Return the [X, Y] coordinate for the center point of the cell that contains the specified text.  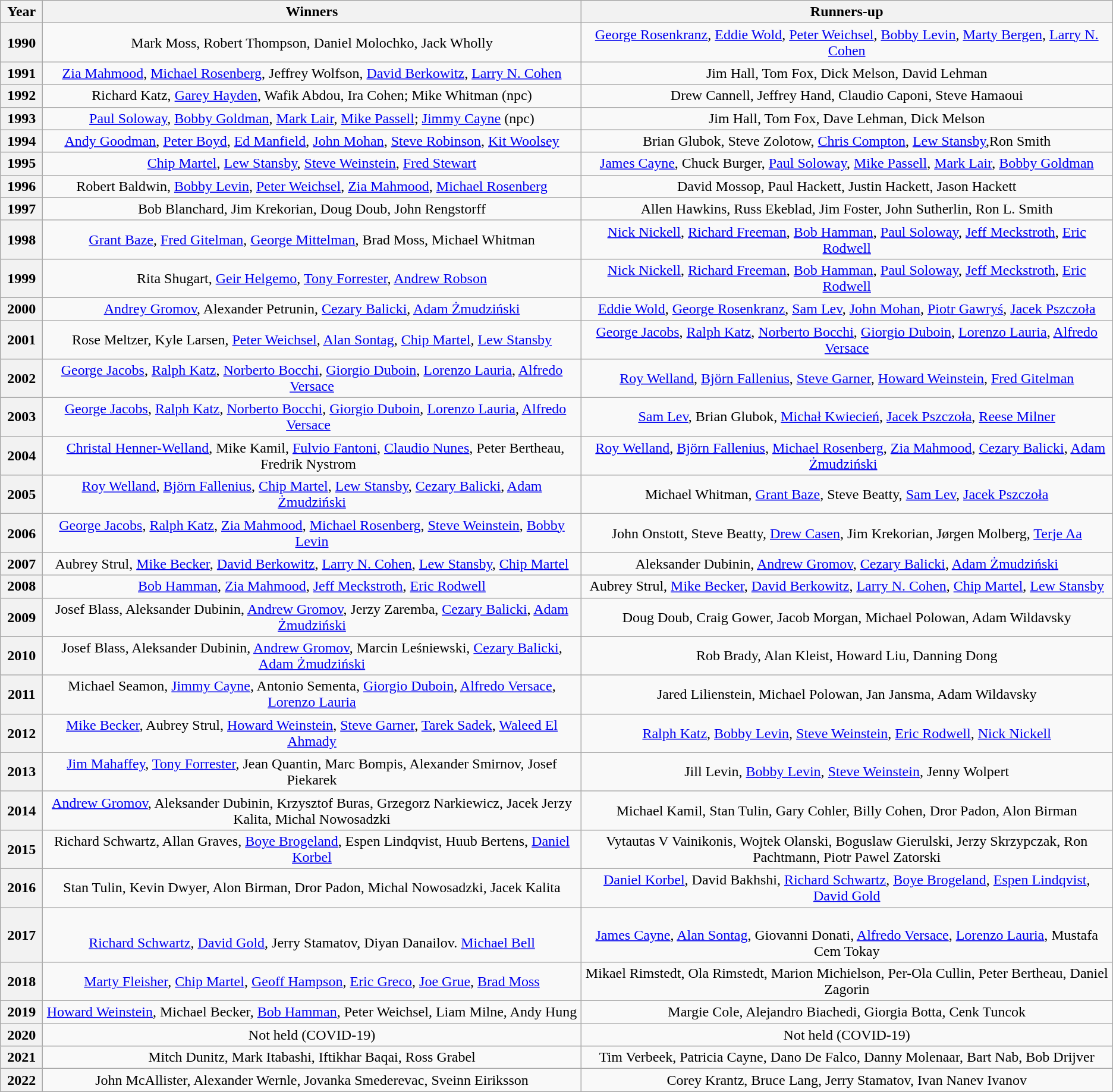
Michael Kamil, Stan Tulin, Gary Cohler, Billy Cohen, Dror Padon, Alon Birman [847, 810]
2001 [21, 339]
2011 [21, 695]
Roy Welland, Björn Fallenius, Michael Rosenberg, Zia Mahmood, Cezary Balicki, Adam Żmudziński [847, 456]
Howard Weinstein, Michael Becker, Bob Hamman, Peter Weichsel, Liam Milne, Andy Hung [312, 1012]
1999 [21, 278]
Jared Lilienstein, Michael Polowan, Jan Jansma, Adam Wildavsky [847, 695]
Christal Henner-Welland, Mike Kamil, Fulvio Fantoni, Claudio Nunes, Peter Bertheau, Fredrik Nystrom [312, 456]
Aubrey Strul, Mike Becker, David Berkowitz, Larry N. Cohen, Chip Martel, Lew Stansby [847, 586]
Year [21, 12]
2010 [21, 655]
2014 [21, 810]
Mikael Rimstedt, Ola Rimstedt, Marion Michielson, Per-Ola Cullin, Peter Bertheau, Daniel Zagorin [847, 981]
1993 [21, 118]
2022 [21, 1080]
Mark Moss, Robert Thompson, Daniel Molochko, Jack Wholly [312, 43]
2008 [21, 586]
Jill Levin, Bobby Levin, Steve Weinstein, Jenny Wolpert [847, 772]
1990 [21, 43]
Daniel Korbel, David Bakhshi, Richard Schwartz, Boye Brogeland, Espen Lindqvist, David Gold [847, 887]
Roy Welland, Björn Fallenius, Steve Garner, Howard Weinstein, Fred Gitelman [847, 378]
Aubrey Strul, Mike Becker, David Berkowitz, Larry N. Cohen, Lew Stansby, Chip Martel [312, 564]
John McAllister, Alexander Wernle, Jovanka Smederevac, Sveinn Eiriksson [312, 1080]
1992 [21, 96]
Robert Baldwin, Bobby Levin, Peter Weichsel, Zia Mahmood, Michael Rosenberg [312, 186]
Allen Hawkins, Russ Ekeblad, Jim Foster, John Sutherlin, Ron L. Smith [847, 209]
Drew Cannell, Jeffrey Hand, Claudio Caponi, Steve Hamaoui [847, 96]
2005 [21, 495]
Runners-up [847, 12]
2004 [21, 456]
Stan Tulin, Kevin Dwyer, Alon Birman, Dror Padon, Michal Nowosadzki, Jacek Kalita [312, 887]
Andrey Gromov, Alexander Petrunin, Cezary Balicki, Adam Żmudziński [312, 309]
Eddie Wold, George Rosenkranz, Sam Lev, John Mohan, Piotr Gawryś, Jacek Pszczoła [847, 309]
Jim Hall, Tom Fox, Dave Lehman, Dick Melson [847, 118]
1996 [21, 186]
Corey Krantz, Bruce Lang, Jerry Stamatov, Ivan Nanev Ivanov [847, 1080]
2021 [21, 1058]
Andrew Gromov, Aleksander Dubinin, Krzysztof Buras, Grzegorz Narkiewicz, Jacek Jerzy Kalita, Michal Nowosadzki [312, 810]
Richard Schwartz, Allan Graves, Boye Brogeland, Espen Lindqvist, Huub Bertens, Daniel Korbel [312, 849]
2019 [21, 1012]
Grant Baze, Fred Gitelman, George Mittelman, Brad Moss, Michael Whitman [312, 239]
Michael Seamon, Jimmy Cayne, Antonio Sementa, Giorgio Duboin, Alfredo Versace, Lorenzo Lauria [312, 695]
Josef Blass, Aleksander Dubinin, Andrew Gromov, Marcin Leśniewski, Cezary Balicki, Adam Żmudziński [312, 655]
Bob Hamman, Zia Mahmood, Jeff Meckstroth, Eric Rodwell [312, 586]
Mike Becker, Aubrey Strul, Howard Weinstein, Steve Garner, Tarek Sadek, Waleed El Ahmady [312, 733]
Zia Mahmood, Michael Rosenberg, Jeffrey Wolfson, David Berkowitz, Larry N. Cohen [312, 73]
Bob Blanchard, Jim Krekorian, Doug Doub, John Rengstorff [312, 209]
James Cayne, Alan Sontag, Giovanni Donati, Alfredo Versace, Lorenzo Lauria, Mustafa Cem Tokay [847, 935]
Aleksander Dubinin, Andrew Gromov, Cezary Balicki, Adam Żmudziński [847, 564]
Jim Hall, Tom Fox, Dick Melson, David Lehman [847, 73]
Paul Soloway, Bobby Goldman, Mark Lair, Mike Passell; Jimmy Cayne (npc) [312, 118]
Rose Meltzer, Kyle Larsen, Peter Weichsel, Alan Sontag, Chip Martel, Lew Stansby [312, 339]
Doug Doub, Craig Gower, Jacob Morgan, Michael Polowan, Adam Wildavsky [847, 617]
2009 [21, 617]
Chip Martel, Lew Stansby, Steve Weinstein, Fred Stewart [312, 164]
Roy Welland, Björn Fallenius, Chip Martel, Lew Stansby, Cezary Balicki, Adam Żmudziński [312, 495]
Ralph Katz, Bobby Levin, Steve Weinstein, Eric Rodwell, Nick Nickell [847, 733]
2015 [21, 849]
Jim Mahaffey, Tony Forrester, Jean Quantin, Marc Bompis, Alexander Smirnov, Josef Piekarek [312, 772]
1991 [21, 73]
Andy Goodman, Peter Boyd, Ed Manfield, John Mohan, Steve Robinson, Kit Woolsey [312, 141]
Brian Glubok, Steve Zolotow, Chris Compton, Lew Stansby,Ron Smith [847, 141]
Josef Blass, Aleksander Dubinin, Andrew Gromov, Jerzy Zaremba, Cezary Balicki, Adam Żmudziński [312, 617]
Rita Shugart, Geir Helgemo, Tony Forrester, Andrew Robson [312, 278]
David Mossop, Paul Hackett, Justin Hackett, Jason Hackett [847, 186]
1994 [21, 141]
George Jacobs, Ralph Katz, Zia Mahmood, Michael Rosenberg, Steve Weinstein, Bobby Levin [312, 533]
2000 [21, 309]
James Cayne, Chuck Burger, Paul Soloway, Mike Passell, Mark Lair, Bobby Goldman [847, 164]
Michael Whitman, Grant Baze, Steve Beatty, Sam Lev, Jacek Pszczoła [847, 495]
1998 [21, 239]
2017 [21, 935]
George Rosenkranz, Eddie Wold, Peter Weichsel, Bobby Levin, Marty Bergen, Larry N. Cohen [847, 43]
Marty Fleisher, Chip Martel, Geoff Hampson, Eric Greco, Joe Grue, Brad Moss [312, 981]
John Onstott, Steve Beatty, Drew Casen, Jim Krekorian, Jørgen Molberg, Terje Aa [847, 533]
Richard Schwartz, David Gold, Jerry Stamatov, Diyan Danailov. Michael Bell [312, 935]
2016 [21, 887]
1995 [21, 164]
2020 [21, 1035]
Mitch Dunitz, Mark Itabashi, Iftikhar Baqai, Ross Grabel [312, 1058]
1997 [21, 209]
Vytautas V Vainikonis, Wojtek Olanski, Boguslaw Gierulski, Jerzy Skrzypczak, Ron Pachtmann, Piotr Pawel Zatorski [847, 849]
2006 [21, 533]
Rob Brady, Alan Kleist, Howard Liu, Danning Dong [847, 655]
2003 [21, 418]
Tim Verbeek, Patricia Cayne, Dano De Falco, Danny Molenaar, Bart Nab, Bob Drijver [847, 1058]
2018 [21, 981]
2002 [21, 378]
Richard Katz, Garey Hayden, Wafik Abdou, Ira Cohen; Mike Whitman (npc) [312, 96]
Margie Cole, Alejandro Biachedi, Giorgia Botta, Cenk Tuncok [847, 1012]
Winners [312, 12]
2007 [21, 564]
Sam Lev, Brian Glubok, Michał Kwiecień, Jacek Pszczoła, Reese Milner [847, 418]
2013 [21, 772]
2012 [21, 733]
